For the text-containing cell, return its midpoint in [X, Y] coordinate format. 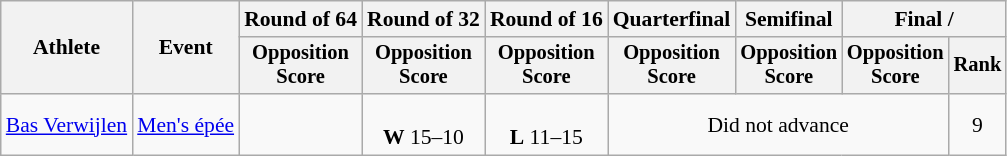
Round of 32 [424, 19]
Quarterfinal [672, 19]
Men's épée [186, 124]
Round of 16 [546, 19]
Bas Verwijlen [66, 124]
Final / [924, 19]
Did not advance [778, 124]
Athlete [66, 48]
Rank [978, 66]
Round of 64 [300, 19]
L 11–15 [546, 124]
Semifinal [788, 19]
W 15–10 [424, 124]
Event [186, 48]
9 [978, 124]
